Determine the [x, y] coordinate at the center of the cell enclosing the given text.  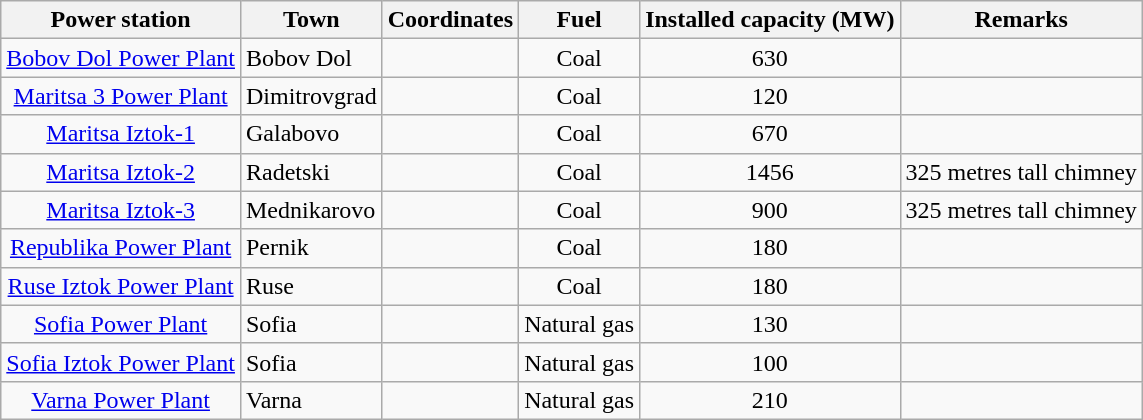
Galabovo [311, 134]
210 [770, 400]
130 [770, 324]
Bobov Dol Power Plant [121, 58]
900 [770, 210]
Fuel [580, 20]
Republika Power Plant [121, 248]
Maritsa Iztok-3 [121, 210]
100 [770, 362]
Maritsa 3 Power Plant [121, 96]
Coordinates [450, 20]
Sofia Power Plant [121, 324]
Bobov Dol [311, 58]
Ruse [311, 286]
Sofia Iztok Power Plant [121, 362]
Varna [311, 400]
Varna Power Plant [121, 400]
120 [770, 96]
Maritsa Iztok-1 [121, 134]
Maritsa Iztok-2 [121, 172]
Town [311, 20]
670 [770, 134]
Radetski [311, 172]
Dimitrovgrad [311, 96]
Mednikarovo [311, 210]
Installed capacity (MW) [770, 20]
Pernik [311, 248]
Ruse Iztok Power Plant [121, 286]
630 [770, 58]
Power station [121, 20]
1456 [770, 172]
Remarks [1021, 20]
